For the text-containing cell, return its midpoint in [x, y] coordinate format. 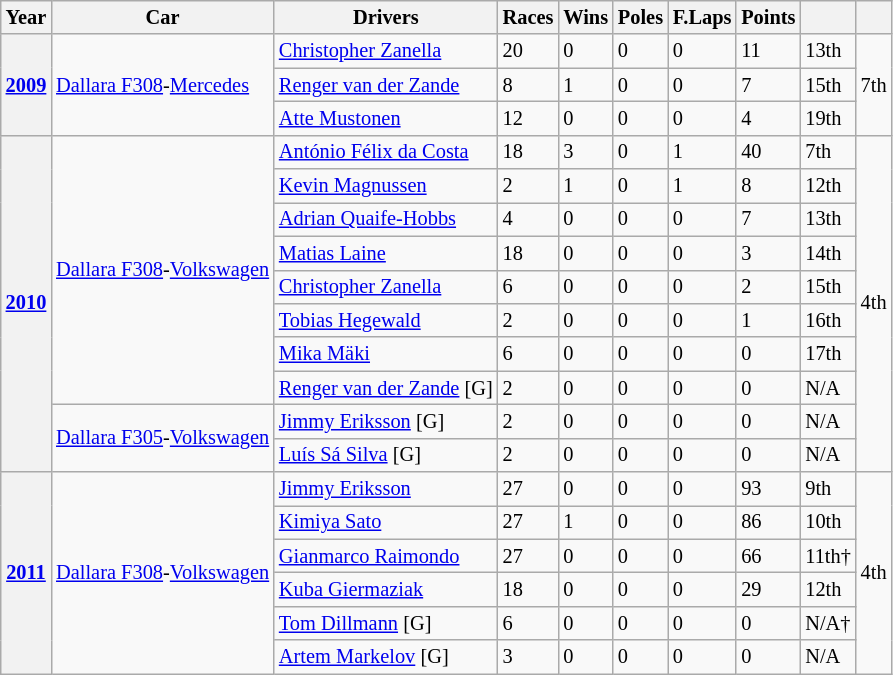
Wins [586, 17]
Luís Sá Silva [G] [386, 455]
Kimiya Sato [386, 522]
66 [768, 556]
Adrian Quaife-Hobbs [386, 219]
2010 [26, 304]
Renger van der Zande [G] [386, 388]
9th [828, 489]
Jimmy Eriksson [G] [386, 421]
Artem Markelov [G] [386, 657]
Tom Dillmann [G] [386, 623]
Renger van der Zande [386, 85]
Jimmy Eriksson [386, 489]
N/A† [828, 623]
12 [528, 118]
20 [528, 51]
2011 [26, 573]
Drivers [386, 17]
Kuba Giermaziak [386, 589]
2009 [26, 84]
Atte Mustonen [386, 118]
11th† [828, 556]
Gianmarco Raimondo [386, 556]
11 [768, 51]
Year [26, 17]
Races [528, 17]
86 [768, 522]
14th [828, 253]
19th [828, 118]
Mika Mäki [386, 354]
Tobias Hegewald [386, 320]
10th [828, 522]
Points [768, 17]
17th [828, 354]
Car [162, 17]
Dallara F308-Mercedes [162, 84]
António Félix da Costa [386, 152]
93 [768, 489]
Kevin Magnussen [386, 186]
29 [768, 589]
16th [828, 320]
F.Laps [702, 17]
Matias Laine [386, 253]
Dallara F305-Volkswagen [162, 438]
40 [768, 152]
Poles [640, 17]
